Return (X, Y) of the center of cell containing provided text 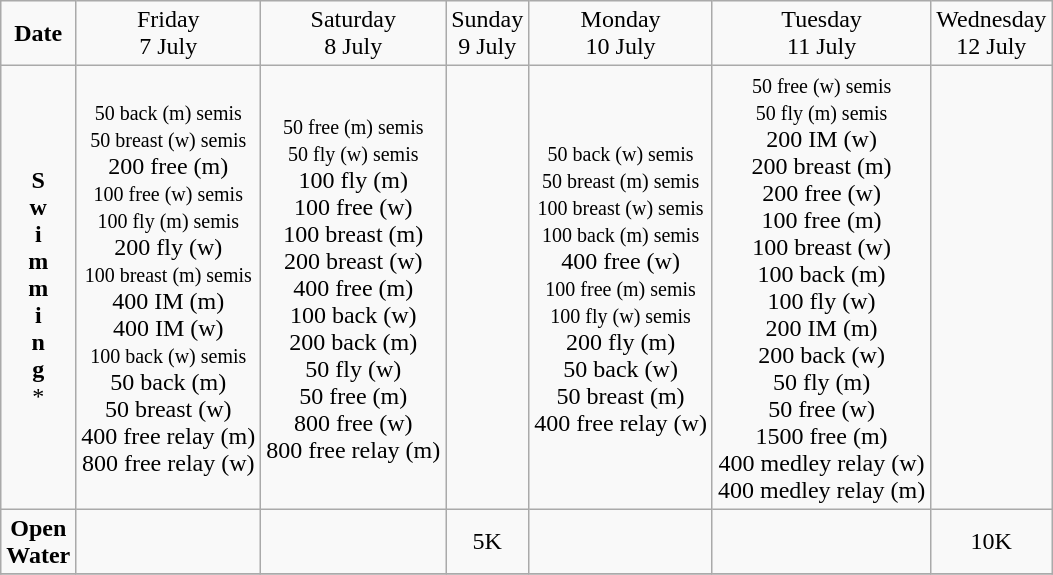
OpenWater (38, 542)
5K (488, 542)
10K (992, 542)
Wednesday 12 July (992, 34)
Monday 10 July (621, 34)
Tuesday 11 July (821, 34)
Saturday 8 July (354, 34)
Sunday 9 July (488, 34)
Date (38, 34)
Friday 7 July (168, 34)
Swim m i n g* (38, 288)
